Search for the cell housing the specified text and yield its [X, Y] center coordinate. 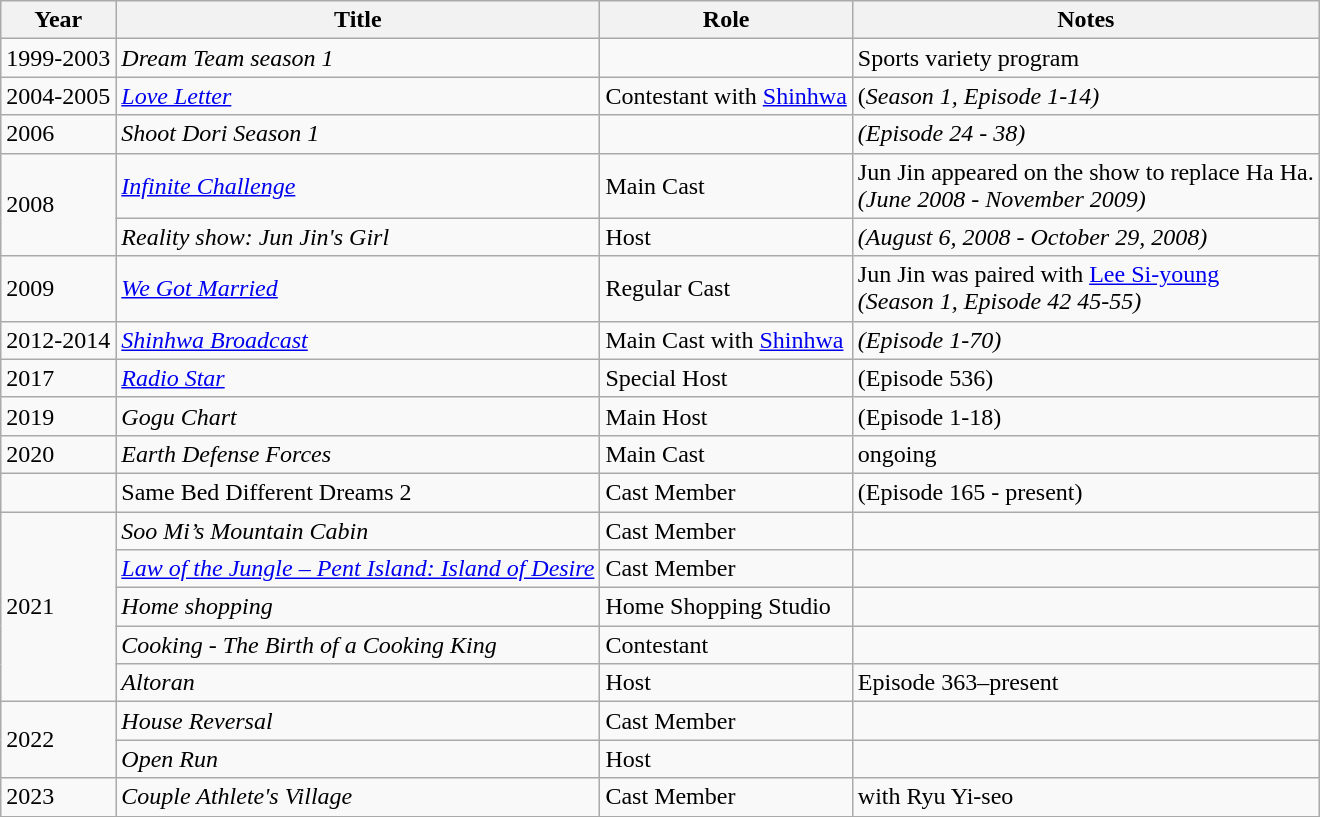
Shoot Dori Season 1 [358, 134]
Couple Athlete's Village [358, 797]
Contestant [726, 645]
Contestant with Shinhwa [726, 96]
Role [726, 20]
Infinite Challenge [358, 186]
Earth Defense Forces [358, 454]
Episode 363–present [1086, 683]
Regular Cast [726, 288]
Home Shopping Studio [726, 607]
Sports variety program [1086, 58]
1999-2003 [58, 58]
Love Letter [358, 96]
Soo Mi’s Mountain Cabin [358, 531]
ongoing [1086, 454]
2020 [58, 454]
2017 [58, 378]
Main Host [726, 416]
2022 [58, 740]
Cooking - The Birth of a Cooking King [358, 645]
2004-2005 [58, 96]
2009 [58, 288]
Law of the Jungle – Pent Island: Island of Desire [358, 569]
Special Host [726, 378]
Same Bed Different Dreams 2 [358, 492]
We Got Married [358, 288]
2023 [58, 797]
Notes [1086, 20]
Dream Team season 1 [358, 58]
Main Cast with Shinhwa [726, 340]
2012-2014 [58, 340]
(Episode 24 - 38) [1086, 134]
with Ryu Yi-seo [1086, 797]
(Episode 1-70) [1086, 340]
(Episode 165 - present) [1086, 492]
(Season 1, Episode 1-14) [1086, 96]
2006 [58, 134]
Gogu Chart [358, 416]
Year [58, 20]
Altoran [358, 683]
2019 [58, 416]
Home shopping [358, 607]
Shinhwa Broadcast [358, 340]
House Reversal [358, 721]
Title [358, 20]
(August 6, 2008 - October 29, 2008) [1086, 237]
Radio Star [358, 378]
(Episode 536) [1086, 378]
Reality show: Jun Jin's Girl [358, 237]
Open Run [358, 759]
Jun Jin appeared on the show to replace Ha Ha.(June 2008 - November 2009) [1086, 186]
2008 [58, 204]
(Episode 1-18) [1086, 416]
2021 [58, 607]
Jun Jin was paired with Lee Si-young(Season 1, Episode 42 45-55) [1086, 288]
